Extract the (X, Y) coordinate from the center of the cell holding the provided text.  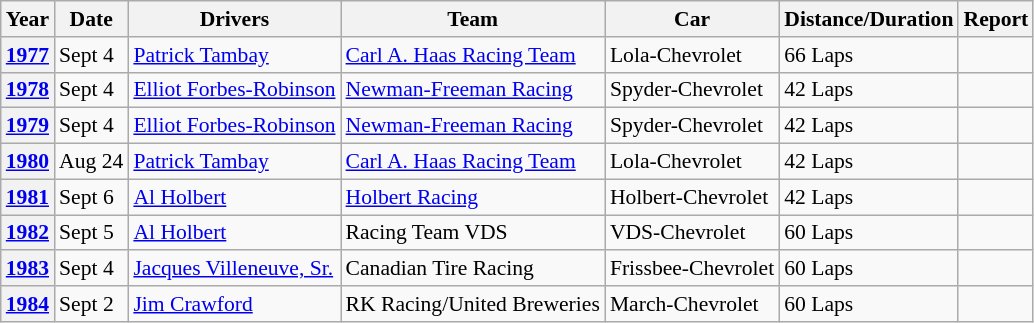
1980 (28, 162)
1983 (28, 269)
1977 (28, 55)
Team (473, 19)
Holbert-Chevrolet (692, 197)
Jacques Villeneuve, Sr. (234, 269)
Canadian Tire Racing (473, 269)
Drivers (234, 19)
Date (91, 19)
1978 (28, 90)
VDS-Chevrolet (692, 233)
1981 (28, 197)
1979 (28, 126)
Report (996, 19)
Sept 5 (91, 233)
Frissbee-Chevrolet (692, 269)
1982 (28, 233)
Aug 24 (91, 162)
Jim Crawford (234, 304)
March-Chevrolet (692, 304)
Car (692, 19)
Sept 6 (91, 197)
66 Laps (868, 55)
Year (28, 19)
Sept 2 (91, 304)
RK Racing/United Breweries (473, 304)
Racing Team VDS (473, 233)
Holbert Racing (473, 197)
Distance/Duration (868, 19)
1984 (28, 304)
